Identify which cell holds the provided text, then report its [x, y] central coordinate. 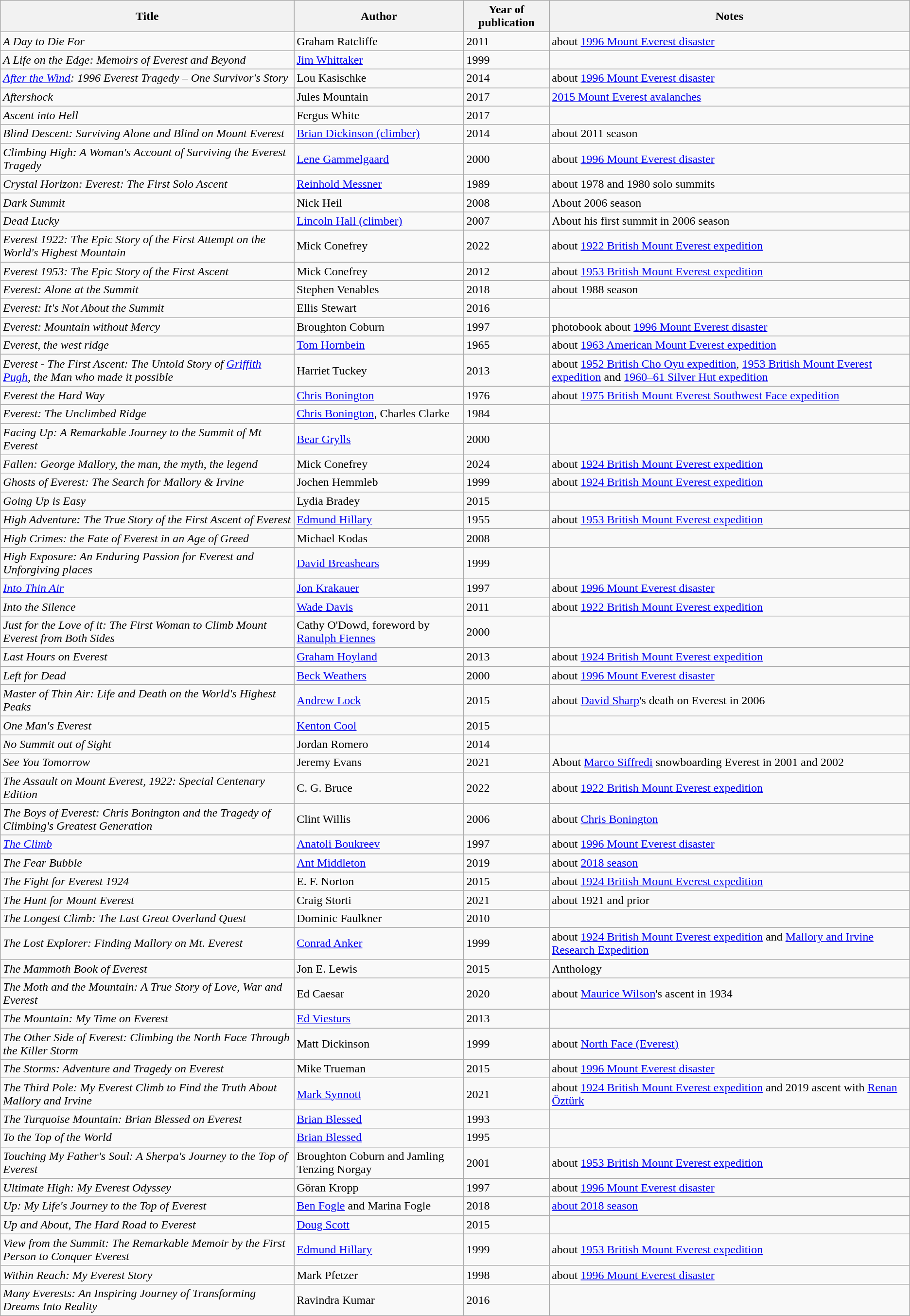
Left for Dead [147, 676]
No Summit out of Sight [147, 744]
Ben Fogle and Marina Fogle [379, 1206]
Jim Whittaker [379, 60]
Cathy O'Dowd, foreword by Ranulph Fiennes [379, 632]
Ed Caesar [379, 994]
Up: My Life's Journey to the Top of Everest [147, 1206]
Stephen Venables [379, 290]
The Moth and the Mountain: A True Story of Love, War and Everest [147, 994]
about 1975 British Mount Everest Southwest Face expedition [730, 395]
2001 [507, 1162]
The Mountain: My Time on Everest [147, 1019]
Lincoln Hall (climber) [379, 221]
The Assault on Mount Everest, 1922: Special Centenary Edition [147, 788]
Anthology [730, 968]
Dark Summit [147, 202]
about Chris Bonington [730, 819]
2015 Mount Everest avalanches [730, 97]
2012 [507, 271]
about 1921 and prior [730, 900]
Everest 1953: The Epic Story of the First Ascent [147, 271]
2007 [507, 221]
Touching My Father's Soul: A Sherpa's Journey to the Top of Everest [147, 1162]
One Man's Everest [147, 726]
The Climb [147, 844]
Bear Grylls [379, 439]
about North Face (Everest) [730, 1044]
1976 [507, 395]
About Marco Siffredi snowboarding Everest in 2001 and 2002 [730, 763]
Up and About, The Hard Road to Everest [147, 1225]
The Third Pole: My Everest Climb to Find the Truth About Mallory and Irvine [147, 1094]
High Exposure: An Enduring Passion for Everest and Unforgiving places [147, 563]
Everest: The Unclimbed Ridge [147, 414]
A Day to Die For [147, 41]
The Longest Climb: The Last Great Overland Quest [147, 918]
Jon E. Lewis [379, 968]
Jordan Romero [379, 744]
Notes [730, 17]
Dominic Faulkner [379, 918]
Craig Storti [379, 900]
about 1924 British Mount Everest expedition and 2019 ascent with Renan Öztürk [730, 1094]
The Other Side of Everest: Climbing the North Face Through the Killer Storm [147, 1044]
Jon Krakauer [379, 588]
Clint Willis [379, 819]
Blind Descent: Surviving Alone and Blind on Mount Everest [147, 134]
Kenton Cool [379, 726]
Ant Middleton [379, 863]
Beck Weathers [379, 676]
Wade Davis [379, 606]
Crystal Horizon: Everest: The First Solo Ascent [147, 184]
Fallen: George Mallory, the man, the myth, the legend [147, 464]
Everest: Alone at the Summit [147, 290]
Nick Heil [379, 202]
The Turquoise Mountain: Brian Blessed on Everest [147, 1119]
Facing Up: A Remarkable Journey to the Summit of Mt Everest [147, 439]
Michael Kodas [379, 538]
Lou Kasischke [379, 78]
Chris Bonington, Charles Clarke [379, 414]
The Boys of Everest: Chris Bonington and the Tragedy of Climbing's Greatest Generation [147, 819]
The Hunt for Mount Everest [147, 900]
2020 [507, 994]
Climbing High: A Woman's Account of Surviving the Everest Tragedy [147, 159]
Ravindra Kumar [379, 1299]
Everest: Mountain without Mercy [147, 327]
Last Hours on Everest [147, 657]
View from the Summit: The Remarkable Memoir by the First Person to Conquer Everest [147, 1250]
about 1924 British Mount Everest expedition and Mallory and Irvine Research Expedition [730, 943]
The Mammoth Book of Everest [147, 968]
Anatoli Boukreev [379, 844]
2010 [507, 918]
Reinhold Messner [379, 184]
Ed Viesturs [379, 1019]
Göran Kropp [379, 1188]
Mike Trueman [379, 1069]
Jeremy Evans [379, 763]
Matt Dickinson [379, 1044]
1955 [507, 519]
1998 [507, 1275]
Ultimate High: My Everest Odyssey [147, 1188]
See You Tomorrow [147, 763]
Brian Dickinson (climber) [379, 134]
Just for the Love of it: The First Woman to Climb Mount Everest from Both Sides [147, 632]
David Breashears [379, 563]
The Lost Explorer: Finding Mallory on Mt. Everest [147, 943]
Ellis Stewart [379, 308]
Year of publication [507, 17]
Graham Hoyland [379, 657]
Aftershock [147, 97]
High Adventure: The True Story of the First Ascent of Everest [147, 519]
Everest the Hard Way [147, 395]
about 1952 British Cho Oyu expedition, 1953 British Mount Everest expedition and 1960–61 Silver Hut expedition [730, 371]
C. G. Bruce [379, 788]
Mark Synnott [379, 1094]
Fergus White [379, 115]
Everest - The First Ascent: The Untold Story of Griffith Pugh, the Man who made it possible [147, 371]
Dead Lucky [147, 221]
To the Top of the World [147, 1138]
After the Wind: 1996 Everest Tragedy – One Survivor's Story [147, 78]
Broughton Coburn and Jamling Tenzing Norgay [379, 1162]
Jules Mountain [379, 97]
Broughton Coburn [379, 327]
Lene Gammelgaard [379, 159]
about David Sharp's death on Everest in 2006 [730, 700]
Graham Ratcliffe [379, 41]
Into the Silence [147, 606]
1984 [507, 414]
Author [379, 17]
High Crimes: the Fate of Everest in an Age of Greed [147, 538]
Everest 1922: The Epic Story of the First Attempt on the World's Highest Mountain [147, 246]
about 1988 season [730, 290]
Master of Thin Air: Life and Death on the World's Highest Peaks [147, 700]
2006 [507, 819]
Andrew Lock [379, 700]
Everest: It's Not About the Summit [147, 308]
Many Everests: An Inspiring Journey of Transforming Dreams Into Reality [147, 1299]
Harriet Tuckey [379, 371]
Mark Pfetzer [379, 1275]
1993 [507, 1119]
Everest, the west ridge [147, 345]
The Fear Bubble [147, 863]
Ghosts of Everest: The Search for Mallory & Irvine [147, 482]
1965 [507, 345]
Lydia Bradey [379, 501]
1995 [507, 1138]
About 2006 season [730, 202]
Title [147, 17]
Tom Hornbein [379, 345]
Going Up is Easy [147, 501]
about 2011 season [730, 134]
The Storms: Adventure and Tragedy on Everest [147, 1069]
Doug Scott [379, 1225]
1989 [507, 184]
2019 [507, 863]
About his first summit in 2006 season [730, 221]
about Maurice Wilson's ascent in 1934 [730, 994]
E. F. Norton [379, 881]
A Life on the Edge: Memoirs of Everest and Beyond [147, 60]
Within Reach: My Everest Story [147, 1275]
about 1963 American Mount Everest expedition [730, 345]
Jochen Hemmleb [379, 482]
Into Thin Air [147, 588]
2024 [507, 464]
The Fight for Everest 1924 [147, 881]
photobook about 1996 Mount Everest disaster [730, 327]
Conrad Anker [379, 943]
about 1978 and 1980 solo summits [730, 184]
Ascent into Hell [147, 115]
Chris Bonington [379, 395]
